From the cell containing the given text, extract its center point as [X, Y] coordinate. 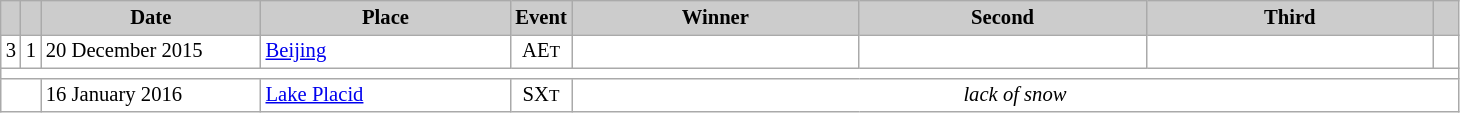
3 [11, 51]
Date [151, 17]
Place [386, 17]
Beijing [386, 51]
Event [540, 17]
AET [540, 51]
Winner [716, 17]
Third [1290, 17]
Second [1002, 17]
20 December 2015 [151, 51]
SXT [540, 95]
Lake Placid [386, 95]
1 [31, 51]
16 January 2016 [151, 95]
lack of snow [1015, 95]
